Provide the [X, Y] coordinate of the cell's center where the given text is located.  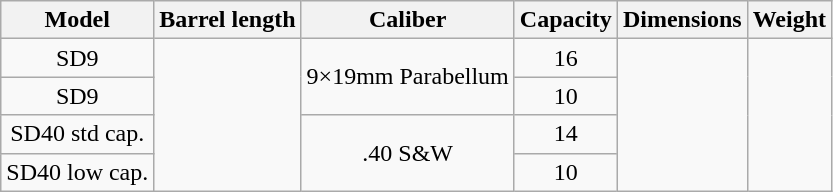
Model [78, 20]
SD40 std cap. [78, 134]
.40 S&W [408, 153]
9×19mm Parabellum [408, 77]
Barrel length [228, 20]
Capacity [566, 20]
Dimensions [682, 20]
Caliber [408, 20]
Weight [789, 20]
16 [566, 58]
SD40 low cap. [78, 172]
14 [566, 134]
